Determine the [x, y] coordinate at the center of the cell enclosing the given text.  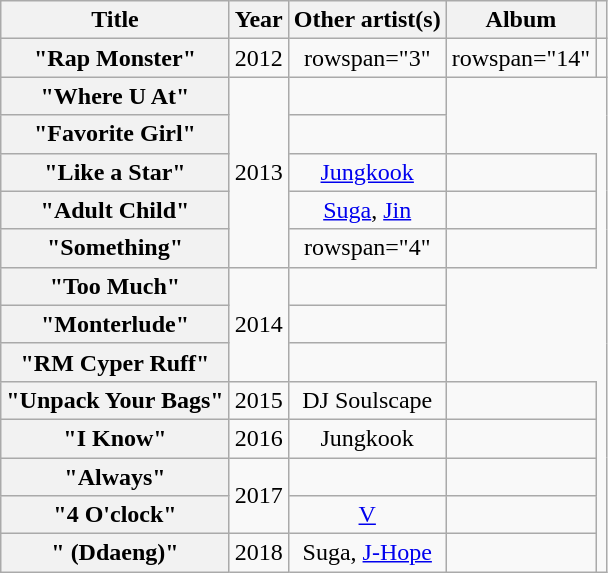
"Where U At" [115, 96]
2016 [258, 438]
2017 [258, 496]
Year [258, 20]
"Unpack Your Bags" [115, 400]
V [367, 515]
"Adult Child" [115, 210]
"Like a Star" [115, 172]
Suga, J-Hope [367, 553]
"Rap Monster" [115, 58]
rowspan="4" [367, 248]
"Favorite Girl" [115, 134]
"Always" [115, 477]
2013 [258, 172]
2015 [258, 400]
"Something" [115, 248]
"Monterlude" [115, 324]
" (Ddaeng)" [115, 553]
rowspan="3" [367, 58]
2018 [258, 553]
Title [115, 20]
Other artist(s) [367, 20]
"4 O'clock" [115, 515]
"Too Much" [115, 286]
"RM Cyper Ruff" [115, 362]
Album [521, 20]
Suga, Jin [367, 210]
2014 [258, 324]
DJ Soulscape [367, 400]
2012 [258, 58]
rowspan="14" [521, 58]
"I Know" [115, 438]
